Determine the [x, y] coordinate at the center of the cell enclosing the given text.  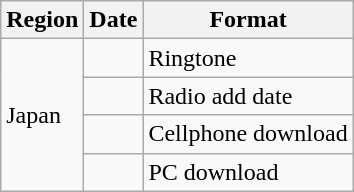
Ringtone [248, 58]
Radio add date [248, 96]
Date [114, 20]
Format [248, 20]
PC download [248, 172]
Region [42, 20]
Japan [42, 115]
Cellphone download [248, 134]
